Provide the [X, Y] coordinate of the cell's center where the given text is located.  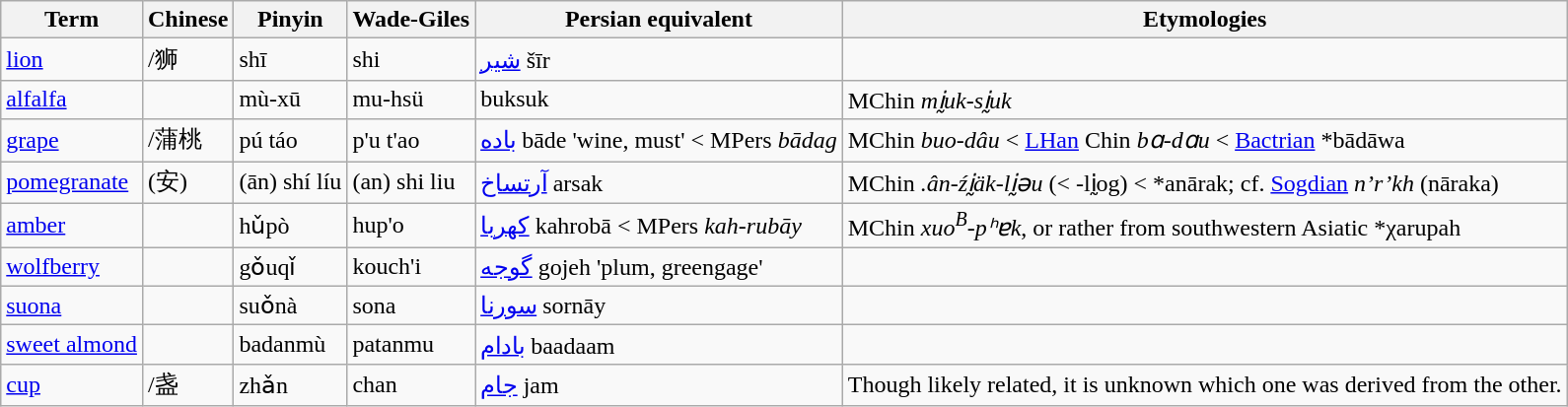
MChin buo-dâu < LHan Chin bɑ-dɑu < Bactrian *bādāwa [1205, 140]
grape [72, 140]
sona [411, 305]
سورنا sornāy [659, 305]
Wade-Giles [411, 20]
badanmù [290, 345]
lion [72, 59]
zhǎn [290, 384]
p'u t'ao [411, 140]
mù-xū [290, 100]
shī [290, 59]
باده bāde 'wine, must' < MPers bādag [659, 140]
pú táo [290, 140]
Chinese [187, 20]
hup'o [411, 225]
/蒲桃 [187, 140]
Persian equivalent [659, 20]
Term [72, 20]
suona [72, 305]
شیر šīr [659, 59]
mu-hsü [411, 100]
hǔpò [290, 225]
/狮 [187, 59]
wolfberry [72, 267]
کهربا kahrobā < MPers kah-rubāy [659, 225]
chan [411, 384]
buksuk [659, 100]
suǒnà [290, 305]
(an) shi liu [411, 183]
patanmu [411, 345]
gǒuqǐ [290, 267]
جام jam [659, 384]
amber [72, 225]
shi [411, 59]
آرتساخ arsak [659, 183]
kouch'i [411, 267]
بادام baadaam [659, 345]
pomegranate [72, 183]
(ān) shí líu [290, 183]
Pinyin [290, 20]
sweet almond [72, 345]
MChin mḭuk-sḭuk [1205, 100]
/盏 [187, 384]
alfalfa [72, 100]
cup [72, 384]
MChin .ân-źḭäk-lḭəu (< -lḭog) < *anārak; cf. Sogdian n’r’kh (nāraka) [1205, 183]
گوجه gojeh 'plum, greengage' [659, 267]
MChin xuoB-pʰɐk, or rather from southwestern Asiatic *χarupah [1205, 225]
Etymologies [1205, 20]
(安) [187, 183]
Though likely related, it is unknown which one was derived from the other. [1205, 384]
